Pinpoint the cell where the given text exists, returning its (X, Y) midpoint coordinate. 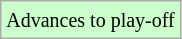
Advances to play-off (90, 20)
